For the text-containing cell, return its midpoint in [x, y] coordinate format. 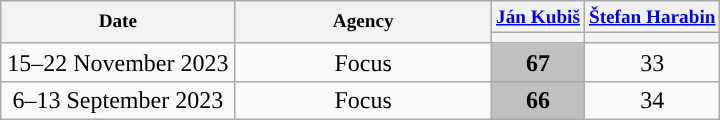
67 [538, 62]
Ján Kubiš [538, 17]
66 [538, 101]
34 [652, 101]
33 [652, 62]
Date [118, 22]
Agency [364, 22]
15–22 November 2023 [118, 62]
6–13 September 2023 [118, 101]
Štefan Harabin [652, 17]
